Search for the cell housing the specified text and yield its [X, Y] center coordinate. 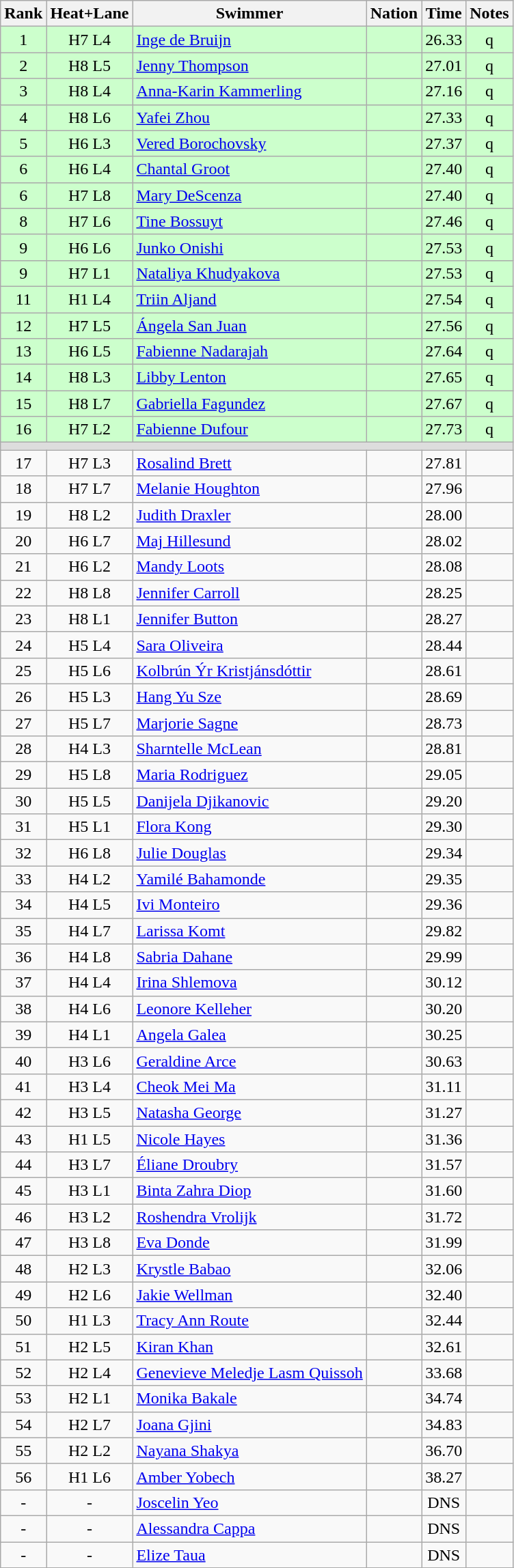
H7 L4 [90, 40]
18 [23, 489]
26.33 [444, 40]
27 [23, 723]
27.96 [444, 489]
28.08 [444, 567]
20 [23, 541]
32.06 [444, 1269]
48 [23, 1269]
H2 L7 [90, 1425]
29.20 [444, 801]
Jakie Wellman [249, 1295]
Tracy Ann Route [249, 1321]
27.73 [444, 430]
22 [23, 593]
H6 L3 [90, 143]
H4 L7 [90, 931]
H5 L7 [90, 723]
H8 L8 [90, 593]
27.46 [444, 221]
H2 L2 [90, 1451]
Roshendra Vrolijk [249, 1217]
H2 L5 [90, 1347]
H3 L5 [90, 1112]
Ángela San Juan [249, 326]
H1 L3 [90, 1321]
Kiran Khan [249, 1347]
H6 L2 [90, 567]
33 [23, 879]
Rosalind Brett [249, 463]
Krystle Babao [249, 1269]
27.33 [444, 117]
27.65 [444, 378]
41 [23, 1087]
28.25 [444, 593]
H5 L4 [90, 645]
31.60 [444, 1191]
35 [23, 931]
31.27 [444, 1112]
Vered Borochovsky [249, 143]
H3 L2 [90, 1217]
32 [23, 853]
Kolbrún Ýr Kristjánsdóttir [249, 671]
40 [23, 1061]
Nicole Hayes [249, 1138]
H2 L1 [90, 1399]
Nation [394, 14]
28.44 [444, 645]
Jennifer Button [249, 619]
29.34 [444, 853]
H6 L6 [90, 247]
H2 L6 [90, 1295]
H8 L7 [90, 404]
Melanie Houghton [249, 489]
H1 L4 [90, 299]
5 [23, 143]
Leonore Kelleher [249, 1009]
Junko Onishi [249, 247]
21 [23, 567]
37 [23, 983]
27.01 [444, 66]
29.82 [444, 931]
29 [23, 775]
Binta Zahra Diop [249, 1191]
Fabienne Nadarajah [249, 352]
H5 L8 [90, 775]
H3 L1 [90, 1191]
Gabriella Fagundez [249, 404]
Triin Aljand [249, 299]
12 [23, 326]
27.81 [444, 463]
H8 L4 [90, 92]
45 [23, 1191]
Chantal Groot [249, 169]
32.61 [444, 1347]
27.67 [444, 404]
H3 L8 [90, 1243]
H8 L1 [90, 619]
H3 L7 [90, 1165]
29.05 [444, 775]
Sabria Dahane [249, 957]
Notes [489, 14]
Julie Douglas [249, 853]
49 [23, 1295]
28.69 [444, 697]
47 [23, 1243]
31.99 [444, 1243]
H6 L7 [90, 541]
2 [23, 66]
Fabienne Dufour [249, 430]
56 [23, 1476]
Time [444, 14]
Maj Hillesund [249, 541]
Cheok Mei Ma [249, 1087]
31.11 [444, 1087]
33.68 [444, 1373]
H4 L4 [90, 983]
30.12 [444, 983]
19 [23, 515]
Judith Draxler [249, 515]
53 [23, 1399]
46 [23, 1217]
H2 L3 [90, 1269]
28.00 [444, 515]
H7 L3 [90, 463]
H6 L8 [90, 853]
27.54 [444, 299]
38.27 [444, 1476]
4 [23, 117]
Geraldine Arce [249, 1061]
30.25 [444, 1035]
39 [23, 1035]
H2 L4 [90, 1373]
Tine Bossuyt [249, 221]
H8 L5 [90, 66]
44 [23, 1165]
Heat+Lane [90, 14]
H5 L1 [90, 827]
36 [23, 957]
Rank [23, 14]
30.20 [444, 1009]
34 [23, 905]
H5 L5 [90, 801]
16 [23, 430]
51 [23, 1347]
H6 L4 [90, 169]
29.30 [444, 827]
55 [23, 1451]
24 [23, 645]
23 [23, 619]
Angela Galea [249, 1035]
28.81 [444, 749]
28.61 [444, 671]
H5 L3 [90, 697]
54 [23, 1425]
H6 L5 [90, 352]
H4 L8 [90, 957]
Sharntelle McLean [249, 749]
34.74 [444, 1399]
H7 L6 [90, 221]
Joana Gjini [249, 1425]
52 [23, 1373]
1 [23, 40]
15 [23, 404]
Danijela Djikanovic [249, 801]
34.83 [444, 1425]
H7 L8 [90, 195]
Ivi Monteiro [249, 905]
Maria Rodriguez [249, 775]
H8 L2 [90, 515]
27.16 [444, 92]
Irina Shlemova [249, 983]
Jennifer Carroll [249, 593]
31.72 [444, 1217]
Anna-Karin Kammerling [249, 92]
50 [23, 1321]
17 [23, 463]
H7 L5 [90, 326]
Swimmer [249, 14]
Jenny Thompson [249, 66]
28.73 [444, 723]
27.64 [444, 352]
Genevieve Meledje Lasm Quissoh [249, 1373]
27.37 [444, 143]
26 [23, 697]
Sara Oliveira [249, 645]
H3 L4 [90, 1087]
H1 L5 [90, 1138]
H5 L6 [90, 671]
36.70 [444, 1451]
Nataliya Khudyakova [249, 273]
H3 L6 [90, 1061]
Eva Donde [249, 1243]
H4 L5 [90, 905]
Joscelin Yeo [249, 1502]
31.57 [444, 1165]
25 [23, 671]
Libby Lenton [249, 378]
Éliane Droubry [249, 1165]
8 [23, 221]
31 [23, 827]
Amber Yobech [249, 1476]
Flora Kong [249, 827]
30.63 [444, 1061]
32.40 [444, 1295]
29.35 [444, 879]
42 [23, 1112]
Natasha George [249, 1112]
Inge de Bruijn [249, 40]
Mandy Loots [249, 567]
Mary DeScenza [249, 195]
3 [23, 92]
29.36 [444, 905]
Hang Yu Sze [249, 697]
Marjorie Sagne [249, 723]
11 [23, 299]
Alessandra Cappa [249, 1528]
H7 L2 [90, 430]
28.27 [444, 619]
32.44 [444, 1321]
31.36 [444, 1138]
29.99 [444, 957]
Nayana Shakya [249, 1451]
30 [23, 801]
H7 L7 [90, 489]
H8 L6 [90, 117]
H4 L2 [90, 879]
Larissa Komt [249, 931]
H4 L3 [90, 749]
43 [23, 1138]
28.02 [444, 541]
Monika Bakale [249, 1399]
Elize Taua [249, 1555]
Yafei Zhou [249, 117]
H4 L6 [90, 1009]
H4 L1 [90, 1035]
H8 L3 [90, 378]
38 [23, 1009]
27.56 [444, 326]
H7 L1 [90, 273]
13 [23, 352]
14 [23, 378]
Yamilé Bahamonde [249, 879]
28 [23, 749]
H1 L6 [90, 1476]
